Locate the cell with the specified text and output its [x, y] center coordinate. 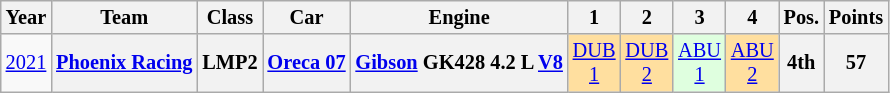
ABU1 [700, 63]
Points [856, 17]
3 [700, 17]
Team [124, 17]
Oreca 07 [307, 63]
Phoenix Racing [124, 63]
ABU2 [752, 63]
Class [230, 17]
1 [594, 17]
2 [646, 17]
LMP2 [230, 63]
DUB1 [594, 63]
2021 [26, 63]
Gibson GK428 4.2 L V8 [460, 63]
Car [307, 17]
Pos. [802, 17]
57 [856, 63]
Engine [460, 17]
4th [802, 63]
4 [752, 17]
DUB2 [646, 63]
Year [26, 17]
